Return the (X, Y) coordinate for the center point of the cell that contains the specified text.  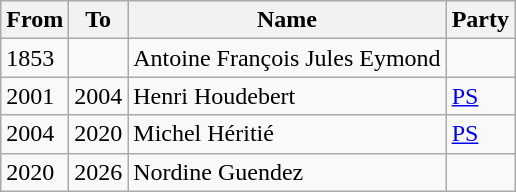
Antoine François Jules Eymond (287, 58)
Henri Houdebert (287, 96)
From (35, 20)
Michel Héritié (287, 134)
To (98, 20)
2026 (98, 172)
Name (287, 20)
2001 (35, 96)
Party (480, 20)
Nordine Guendez (287, 172)
1853 (35, 58)
